From the cell containing the given text, extract its center point as [x, y] coordinate. 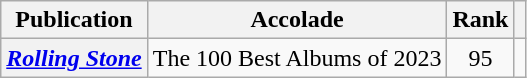
95 [480, 58]
Rolling Stone [74, 58]
Accolade [297, 20]
Publication [74, 20]
The 100 Best Albums of 2023 [297, 58]
Rank [480, 20]
